Search for the cell housing the specified text and yield its [X, Y] center coordinate. 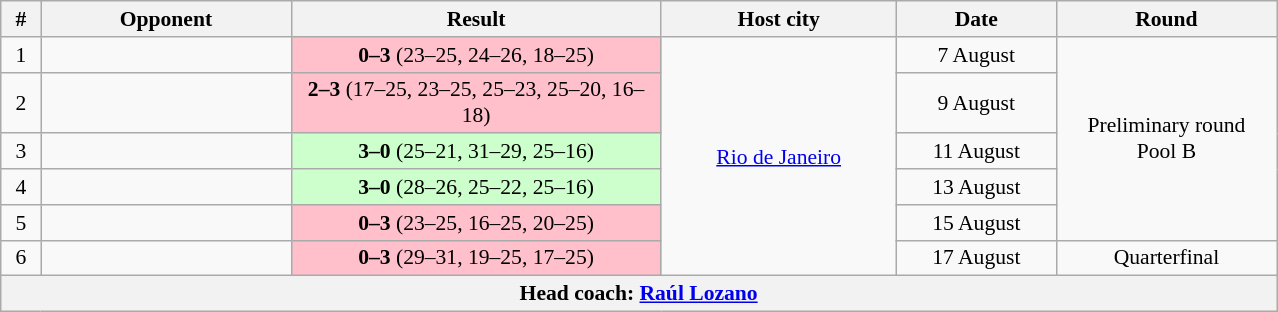
15 August [976, 223]
Head coach: Raúl Lozano [639, 294]
11 August [976, 152]
Date [976, 19]
Quarterfinal [1166, 258]
2 [21, 102]
5 [21, 223]
7 August [976, 55]
9 August [976, 102]
13 August [976, 187]
3 [21, 152]
0–3 (23–25, 16–25, 20–25) [476, 223]
17 August [976, 258]
0–3 (29–31, 19–25, 17–25) [476, 258]
Host city [778, 19]
3–0 (28–26, 25–22, 25–16) [476, 187]
0–3 (23–25, 24–26, 18–25) [476, 55]
Round [1166, 19]
Result [476, 19]
1 [21, 55]
2–3 (17–25, 23–25, 25–23, 25–20, 16–18) [476, 102]
Rio de Janeiro [778, 156]
Opponent [166, 19]
4 [21, 187]
3–0 (25–21, 31–29, 25–16) [476, 152]
# [21, 19]
6 [21, 258]
Preliminary roundPool B [1166, 139]
